Locate the cell with the specified text and output its [X, Y] center coordinate. 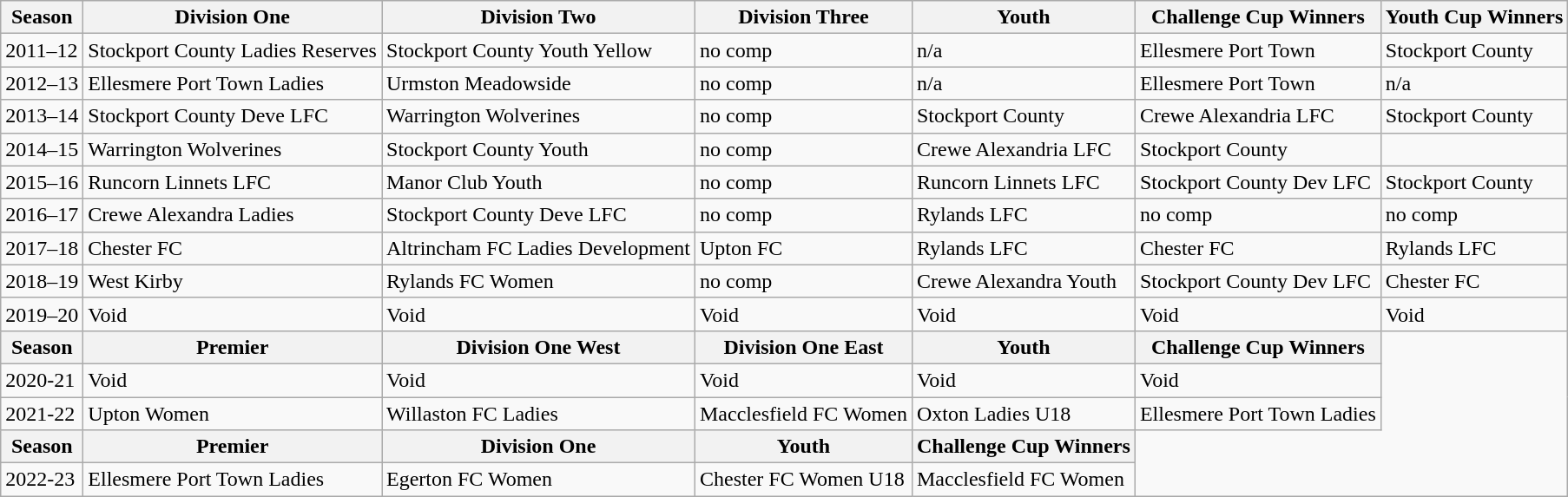
Stockport County Youth [538, 149]
2016–17 [42, 215]
2012–13 [42, 83]
Urmston Meadowside [538, 83]
Division Three [803, 17]
Chester FC Women U18 [803, 480]
Willaston FC Ladies [538, 414]
2015–16 [42, 182]
Division Two [538, 17]
2022-23 [42, 480]
Upton Women [233, 414]
2021-22 [42, 414]
2018–19 [42, 281]
2020-21 [42, 380]
Crewe Alexandra Youth [1023, 281]
Division One West [538, 347]
Upton FC [803, 248]
Stockport County Youth Yellow [538, 50]
West Kirby [233, 281]
2017–18 [42, 248]
Youth Cup Winners [1474, 17]
Division One East [803, 347]
Manor Club Youth [538, 182]
2011–12 [42, 50]
Crewe Alexandra Ladies [233, 215]
2014–15 [42, 149]
Altrincham FC Ladies Development [538, 248]
2019–20 [42, 314]
Oxton Ladies U18 [1023, 414]
Rylands FC Women [538, 281]
Egerton FC Women [538, 480]
Stockport County Ladies Reserves [233, 50]
2013–14 [42, 116]
